Capture the cell that displays the provided text and extract its [x, y] central coordinate. 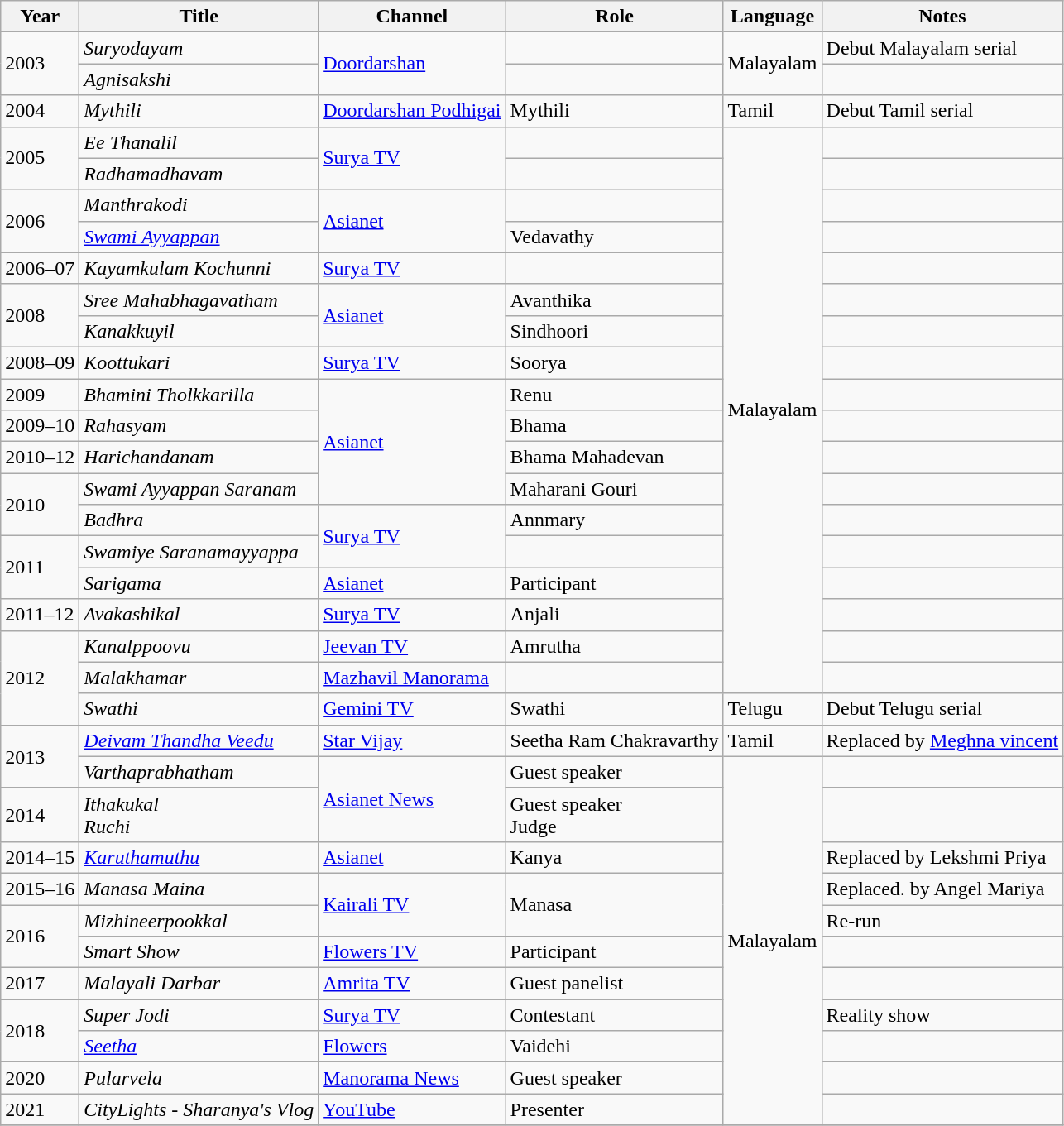
Manasa Maina [199, 889]
2012 [40, 678]
2018 [40, 1031]
Bhamini Tholkkarilla [199, 395]
Agnisakshi [199, 79]
Vaidehi [614, 1047]
Super Jodi [199, 1015]
Replaced by Meghna vincent [942, 740]
Amrita TV [412, 984]
2011–12 [40, 615]
2015–16 [40, 889]
Badhra [199, 520]
Soorya [614, 362]
2016 [40, 937]
2009–10 [40, 426]
Title [199, 17]
Malayali Darbar [199, 984]
Debut Tamil serial [942, 111]
2010 [40, 505]
Notes [942, 17]
Mazhavil Manorama [412, 678]
Channel [412, 17]
2009 [40, 395]
Kanya [614, 857]
Sree Mahabhagavatham [199, 299]
Guest speakerJudge [614, 814]
2013 [40, 756]
Annmary [614, 520]
Sarigama [199, 583]
Amrutha [614, 646]
YouTube [412, 1109]
Doordarshan [412, 64]
Maharani Gouri [614, 489]
Anjali [614, 615]
Swami Ayyappan Saranam [199, 489]
Harichandanam [199, 458]
Varthaprabhatham [199, 772]
Debut Malayalam serial [942, 48]
Doordarshan Podhigai [412, 111]
Deivam Thandha Veedu [199, 740]
Manorama News [412, 1078]
Language [773, 17]
Ee Thanalil [199, 142]
Rahasyam [199, 426]
2014–15 [40, 857]
Avakashikal [199, 615]
2017 [40, 984]
Telugu [773, 709]
Renu [614, 395]
Gemini TV [412, 709]
Contestant [614, 1015]
Vedavathy [614, 237]
CityLights - Sharanya's Vlog [199, 1109]
Sindhoori [614, 331]
Reality show [942, 1015]
Replaced. by Angel Mariya [942, 889]
Avanthika [614, 299]
Swamiye Saranamayyappa [199, 552]
Year [40, 17]
Flowers [412, 1047]
Radhamadhavam [199, 174]
Bhama Mahadevan [614, 458]
2008–09 [40, 362]
2011 [40, 568]
Karuthamuthu [199, 857]
2014 [40, 814]
Asianet News [412, 799]
Malakhamar [199, 678]
2021 [40, 1109]
Flowers TV [412, 952]
Bhama [614, 426]
2006 [40, 221]
Kairali TV [412, 904]
Ithakukal Ruchi [199, 814]
Swami Ayyappan [199, 237]
Pularvela [199, 1078]
Debut Telugu serial [942, 709]
2006–07 [40, 268]
Smart Show [199, 952]
2004 [40, 111]
Koottukari [199, 362]
Re-run [942, 921]
Manasa [614, 904]
Kayamkulam Kochunni [199, 268]
Jeevan TV [412, 646]
Manthrakodi [199, 205]
Seetha Ram Chakravarthy [614, 740]
2008 [40, 315]
Star Vijay [412, 740]
2003 [40, 64]
Presenter [614, 1109]
Guest panelist [614, 984]
Kanalppoovu [199, 646]
Replaced by Lekshmi Priya [942, 857]
2020 [40, 1078]
Role [614, 17]
2005 [40, 158]
2010–12 [40, 458]
Mizhineerpookkal [199, 921]
Seetha [199, 1047]
Suryodayam [199, 48]
Kanakkuyil [199, 331]
